Return (X, Y) of the center of cell containing provided text 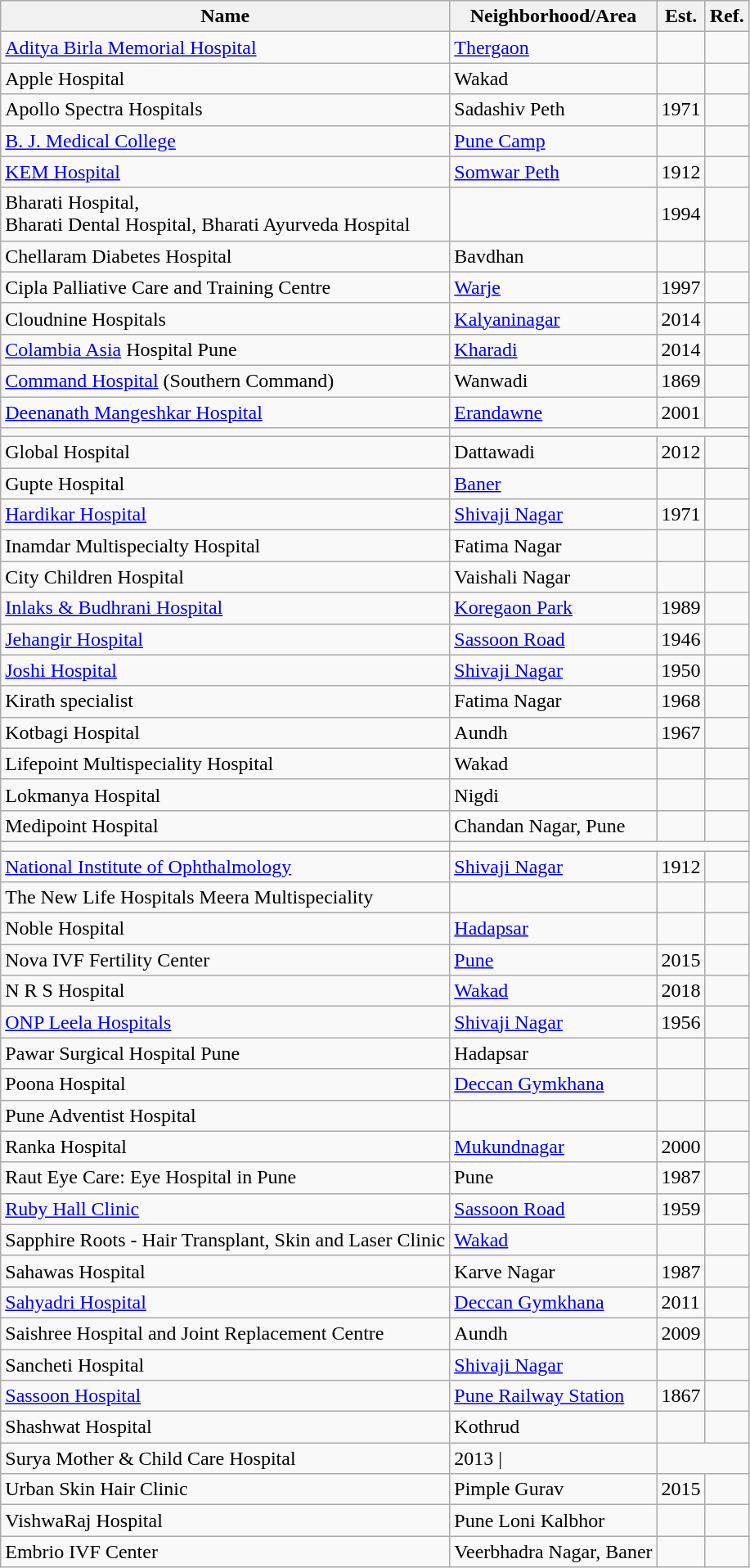
Sassoon Hospital (226, 1396)
2000 (680, 1147)
Pune Camp (553, 141)
Wanwadi (553, 381)
Est. (680, 16)
Medipoint Hospital (226, 826)
1946 (680, 639)
Hardikar Hospital (226, 515)
City Children Hospital (226, 577)
Cipla Palliative Care and Training Centre (226, 287)
Apollo Spectra Hospitals (226, 110)
Joshi Hospital (226, 670)
Dattawadi (553, 453)
Poona Hospital (226, 1084)
Deenanath Mangeshkar Hospital (226, 412)
Baner (553, 484)
Warje (553, 287)
Name (226, 16)
Raut Eye Care: Eye Hospital in Pune (226, 1178)
Chellaram Diabetes Hospital (226, 256)
1968 (680, 701)
Apple Hospital (226, 79)
Veerbhadra Nagar, Baner (553, 1552)
Kothrud (553, 1427)
Cloudnine Hospitals (226, 318)
Neighborhood/Area (553, 16)
Inlaks & Budhrani Hospital (226, 608)
1997 (680, 287)
KEM Hospital (226, 172)
Chandan Nagar, Pune (553, 826)
Gupte Hospital (226, 484)
Lifepoint Multispeciality Hospital (226, 764)
Sahyadri Hospital (226, 1302)
Aditya Birla Memorial Hospital (226, 47)
Nigdi (553, 795)
2018 (680, 991)
Pune Loni Kalbhor (553, 1521)
Pune Adventist Hospital (226, 1115)
1867 (680, 1396)
2009 (680, 1333)
1959 (680, 1209)
Ruby Hall Clinic (226, 1209)
Pimple Gurav (553, 1489)
Embrio IVF Center (226, 1552)
Sancheti Hospital (226, 1364)
Lokmanya Hospital (226, 795)
Erandawne (553, 412)
Karve Nagar (553, 1271)
Jehangir Hospital (226, 639)
Vaishali Nagar (553, 577)
Koregaon Park (553, 608)
Thergaon (553, 47)
Colambia Asia Hospital Pune (226, 349)
Shashwat Hospital (226, 1427)
Nova IVF Fertility Center (226, 960)
Pawar Surgical Hospital Pune (226, 1053)
2001 (680, 412)
VishwaRaj Hospital (226, 1521)
1950 (680, 670)
Ranka Hospital (226, 1147)
ONP Leela Hospitals (226, 1022)
Sapphire Roots - Hair Transplant, Skin and Laser Clinic (226, 1240)
Bavdhan (553, 256)
Bharati Hospital,Bharati Dental Hospital, Bharati Ayurveda Hospital (226, 214)
Mukundnagar (553, 1147)
Sadashiv Peth (553, 110)
1869 (680, 381)
1994 (680, 214)
2013 | (553, 1458)
Kotbagi Hospital (226, 732)
Urban Skin Hair Clinic (226, 1489)
Inamdar Multispecialty Hospital (226, 546)
Global Hospital (226, 453)
N R S Hospital (226, 991)
Pune Railway Station (553, 1396)
2012 (680, 453)
National Institute of Ophthalmology (226, 867)
The New Life Hospitals Meera Multispeciality (226, 898)
Kirath specialist (226, 701)
Ref. (726, 16)
1956 (680, 1022)
B. J. Medical College (226, 141)
Kalyaninagar (553, 318)
Saishree Hospital and Joint Replacement Centre (226, 1333)
Noble Hospital (226, 929)
1967 (680, 732)
Kharadi (553, 349)
Sahawas Hospital (226, 1271)
Command Hospital (Southern Command) (226, 381)
1989 (680, 608)
2011 (680, 1302)
Surya Mother & Child Care Hospital (226, 1458)
Somwar Peth (553, 172)
